From the cell containing the given text, extract its center point as [x, y] coordinate. 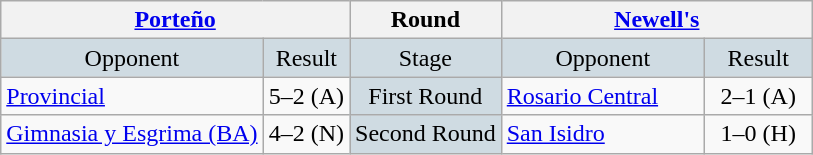
First Round [426, 96]
5–2 (A) [306, 96]
San Isidro [602, 134]
4–2 (N) [306, 134]
Stage [426, 58]
Porteño [176, 20]
2–1 (A) [758, 96]
Rosario Central [602, 96]
1–0 (H) [758, 134]
Round [426, 20]
Provincial [132, 96]
Gimnasia y Esgrima (BA) [132, 134]
Newell's [656, 20]
Second Round [426, 134]
